Provide the (X, Y) coordinate of the cell's center where the given text is located.  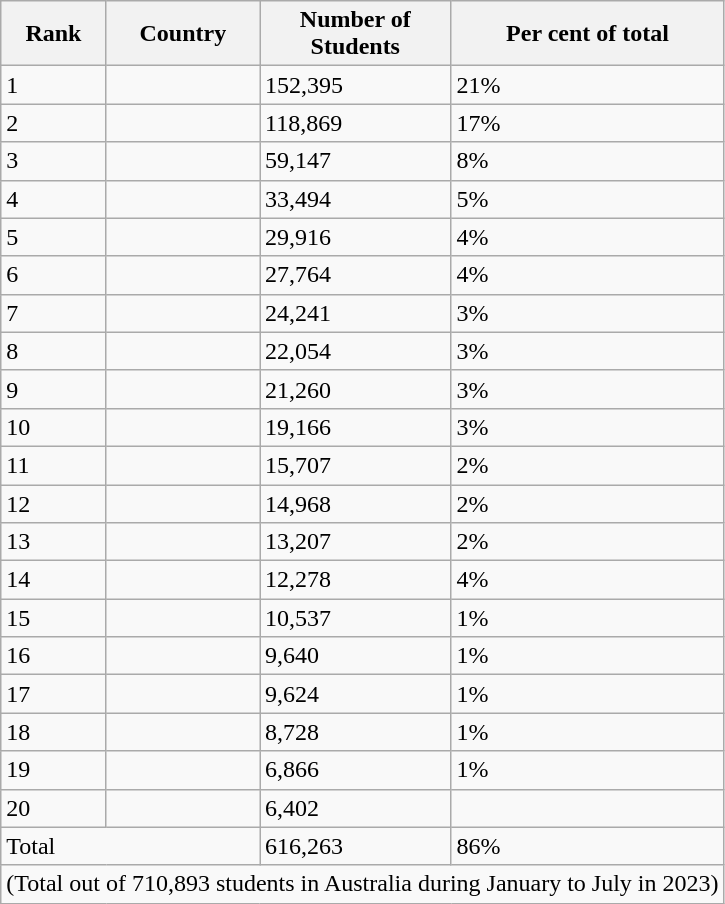
27,764 (356, 275)
13 (54, 542)
(Total out of 710,893 students in Australia during January to July in 2023) (362, 884)
2 (54, 123)
9,624 (356, 694)
9,640 (356, 656)
6 (54, 275)
16 (54, 656)
29,916 (356, 237)
8,728 (356, 732)
6,866 (356, 770)
18 (54, 732)
12 (54, 503)
Per cent of total (588, 34)
13,207 (356, 542)
Number ofStudents (356, 34)
616,263 (356, 846)
Country (182, 34)
59,147 (356, 161)
11 (54, 465)
15,707 (356, 465)
14,968 (356, 503)
24,241 (356, 313)
8% (588, 161)
9 (54, 389)
118,869 (356, 123)
33,494 (356, 199)
Rank (54, 34)
21,260 (356, 389)
3 (54, 161)
Total (130, 846)
17 (54, 694)
1 (54, 85)
20 (54, 808)
14 (54, 580)
19 (54, 770)
21% (588, 85)
4 (54, 199)
15 (54, 618)
12,278 (356, 580)
86% (588, 846)
7 (54, 313)
8 (54, 351)
10,537 (356, 618)
5% (588, 199)
17% (588, 123)
10 (54, 427)
19,166 (356, 427)
6,402 (356, 808)
22,054 (356, 351)
152,395 (356, 85)
5 (54, 237)
